Extract the [x, y] coordinate from the center of the cell holding the provided text.  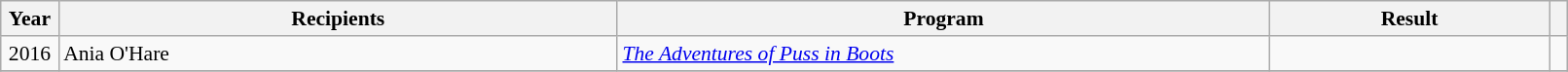
The Adventures of Puss in Boots [943, 54]
Program [943, 18]
2016 [29, 54]
Result [1409, 18]
Year [29, 18]
Ania O'Hare [338, 54]
Recipients [338, 18]
